Locate the cell with the specified text and output its [X, Y] center coordinate. 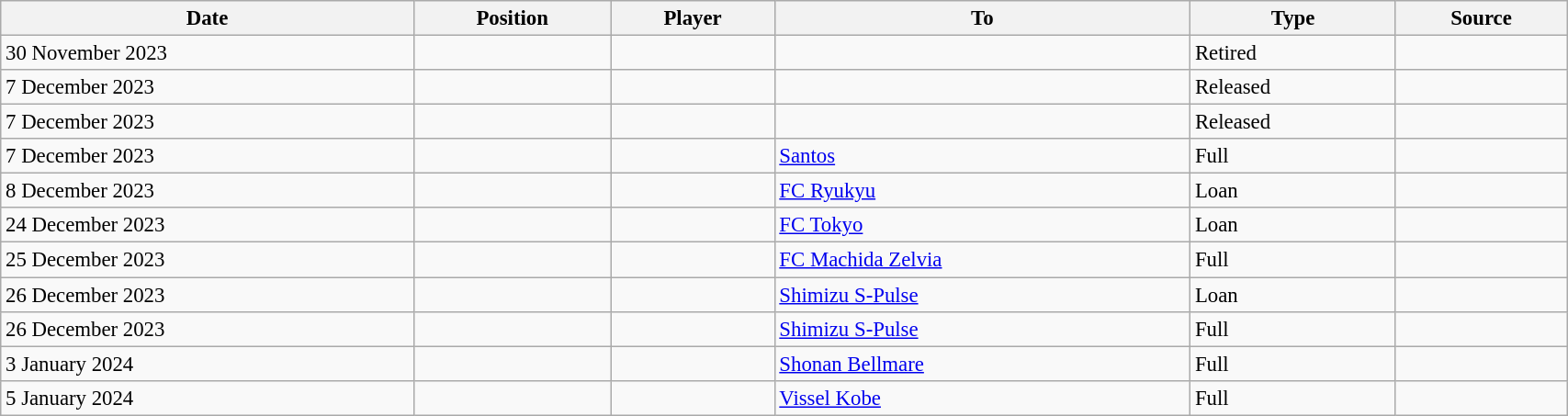
Type [1293, 18]
30 November 2023 [208, 53]
Source [1481, 18]
3 January 2024 [208, 364]
8 December 2023 [208, 191]
Position [513, 18]
FC Tokyo [983, 225]
Santos [983, 156]
To [983, 18]
Date [208, 18]
25 December 2023 [208, 260]
Retired [1293, 53]
5 January 2024 [208, 398]
FC Ryukyu [983, 191]
Vissel Kobe [983, 398]
Shonan Bellmare [983, 364]
FC Machida Zelvia [983, 260]
24 December 2023 [208, 225]
Player [693, 18]
